From the cell containing the given text, extract its center point as (x, y) coordinate. 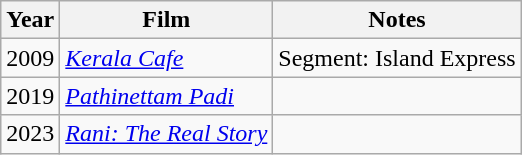
Rani: The Real Story (166, 134)
Pathinettam Padi (166, 96)
Segment: Island Express (397, 58)
Kerala Cafe (166, 58)
Notes (397, 20)
Year (30, 20)
2009 (30, 58)
Film (166, 20)
2019 (30, 96)
2023 (30, 134)
